From the cell containing the given text, extract its center point as [X, Y] coordinate. 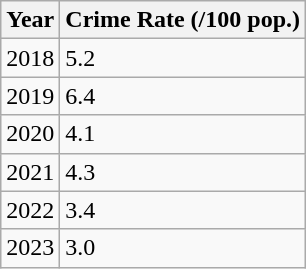
4.3 [183, 172]
6.4 [183, 96]
2018 [30, 58]
5.2 [183, 58]
2019 [30, 96]
2022 [30, 210]
2023 [30, 248]
3.0 [183, 248]
4.1 [183, 134]
2020 [30, 134]
Year [30, 20]
Crime Rate (/100 pop.) [183, 20]
2021 [30, 172]
3.4 [183, 210]
